From the cell containing the given text, extract its center point as [X, Y] coordinate. 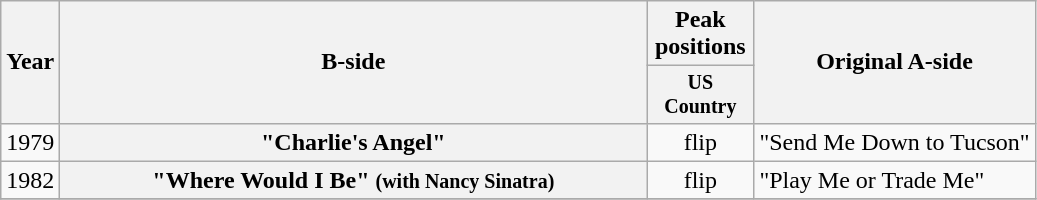
"Send Me Down to Tucson" [894, 142]
Original A-side [894, 62]
"Play Me or Trade Me" [894, 180]
1982 [30, 180]
Year [30, 62]
1979 [30, 142]
Peak positions [700, 34]
"Charlie's Angel" [354, 142]
US Country [700, 94]
B-side [354, 62]
"Where Would I Be" (with Nancy Sinatra) [354, 180]
